Identify which cell holds the provided text, then report its [x, y] central coordinate. 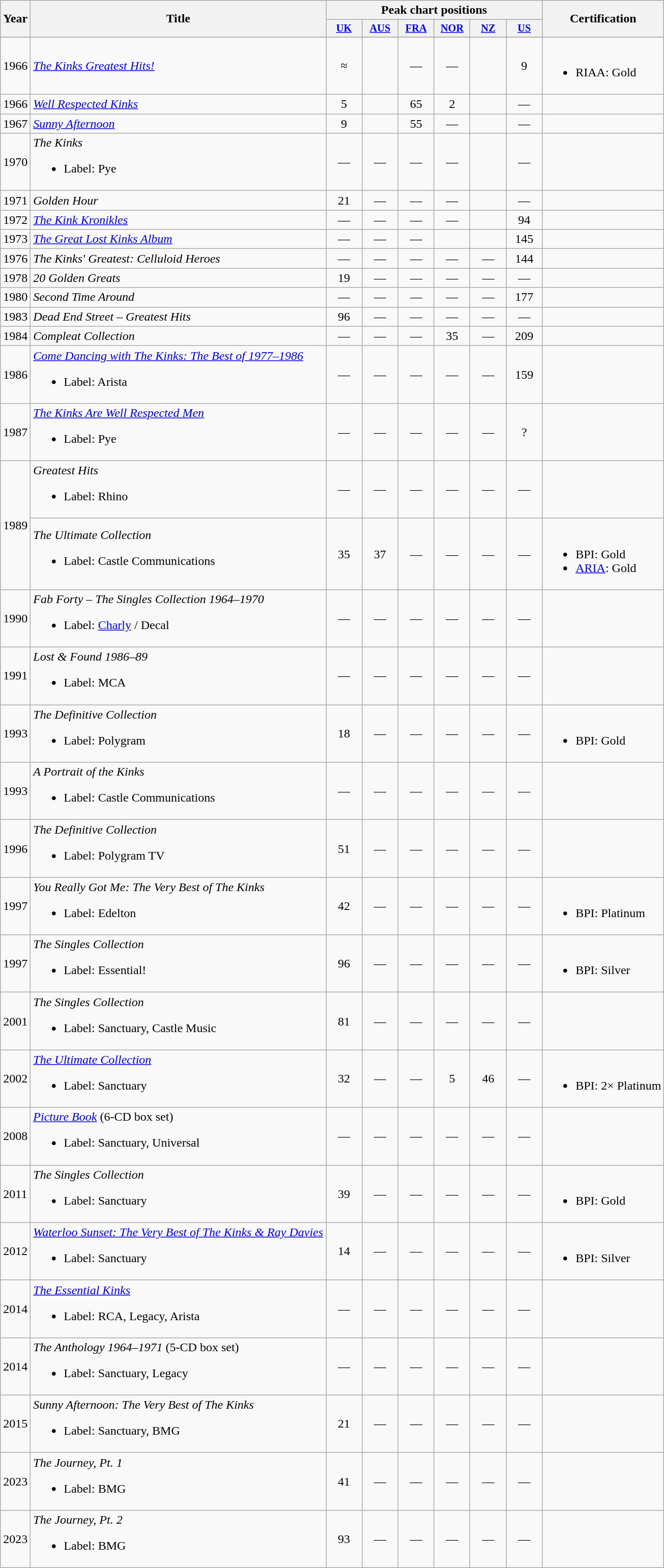
19 [344, 278]
Year [15, 19]
The Kink Kronikles [178, 220]
159 [524, 375]
BPI: 2× Platinum [603, 1079]
The Kinks Are Well Respected MenLabel: Pye [178, 432]
Well Respected Kinks [178, 104]
Waterloo Sunset: The Very Best of The Kinks & Ray DaviesLabel: Sanctuary [178, 1251]
Greatest HitsLabel: Rhino [178, 490]
NZ [488, 28]
You Really Got Me: The Very Best of The KinksLabel: Edelton [178, 906]
93 [344, 1539]
144 [524, 259]
US [524, 28]
Golden Hour [178, 201]
1976 [15, 259]
Picture Book (6-CD box set)Label: Sanctuary, Universal [178, 1136]
The Kinks Greatest Hits! [178, 65]
1972 [15, 220]
The Journey, Pt. 1Label: BMG [178, 1481]
UK [344, 28]
2 [452, 104]
1996 [15, 849]
The Journey, Pt. 2Label: BMG [178, 1539]
2002 [15, 1079]
1980 [15, 297]
2008 [15, 1136]
Title [178, 19]
1990 [15, 618]
39 [344, 1194]
≈ [344, 65]
1984 [15, 336]
94 [524, 220]
NOR [452, 28]
1989 [15, 525]
65 [416, 104]
46 [488, 1079]
41 [344, 1481]
The Ultimate CollectionLabel: Castle Communications [178, 554]
Fab Forty – The Singles Collection 1964–1970Label: Charly / Decal [178, 618]
1971 [15, 201]
Peak chart positions [435, 10]
Compleat Collection [178, 336]
1991 [15, 676]
The Essential KinksLabel: RCA, Legacy, Arista [178, 1309]
FRA [416, 28]
81 [344, 1021]
1983 [15, 317]
20 Golden Greats [178, 278]
1967 [15, 124]
A Portrait of the KinksLabel: Castle Communications [178, 791]
2001 [15, 1021]
RIAA: Gold [603, 65]
Second Time Around [178, 297]
1987 [15, 432]
The KinksLabel: Pye [178, 162]
BPI: GoldARIA: Gold [603, 554]
The Definitive CollectionLabel: Polygram TV [178, 849]
1973 [15, 239]
Come Dancing with The Kinks: The Best of 1977–1986Label: Arista [178, 375]
The Anthology 1964–1971 (5-CD box set)Label: Sanctuary, Legacy [178, 1366]
2011 [15, 1194]
The Singles CollectionLabel: Sanctuary [178, 1194]
Lost & Found 1986–89Label: MCA [178, 676]
Certification [603, 19]
AUS [380, 28]
Sunny Afternoon [178, 124]
The Great Lost Kinks Album [178, 239]
14 [344, 1251]
2015 [15, 1424]
42 [344, 906]
51 [344, 849]
55 [416, 124]
The Singles CollectionLabel: Sanctuary, Castle Music [178, 1021]
Dead End Street – Greatest Hits [178, 317]
209 [524, 336]
The Singles CollectionLabel: Essential! [178, 964]
145 [524, 239]
32 [344, 1079]
1978 [15, 278]
2012 [15, 1251]
177 [524, 297]
The Kinks' Greatest: Celluloid Heroes [178, 259]
Sunny Afternoon: The Very Best of The KinksLabel: Sanctuary, BMG [178, 1424]
The Definitive CollectionLabel: Polygram [178, 734]
BPI: Platinum [603, 906]
1970 [15, 162]
37 [380, 554]
The Ultimate CollectionLabel: Sanctuary [178, 1079]
1986 [15, 375]
? [524, 432]
18 [344, 734]
